Locate the cell with the specified text and output its [x, y] center coordinate. 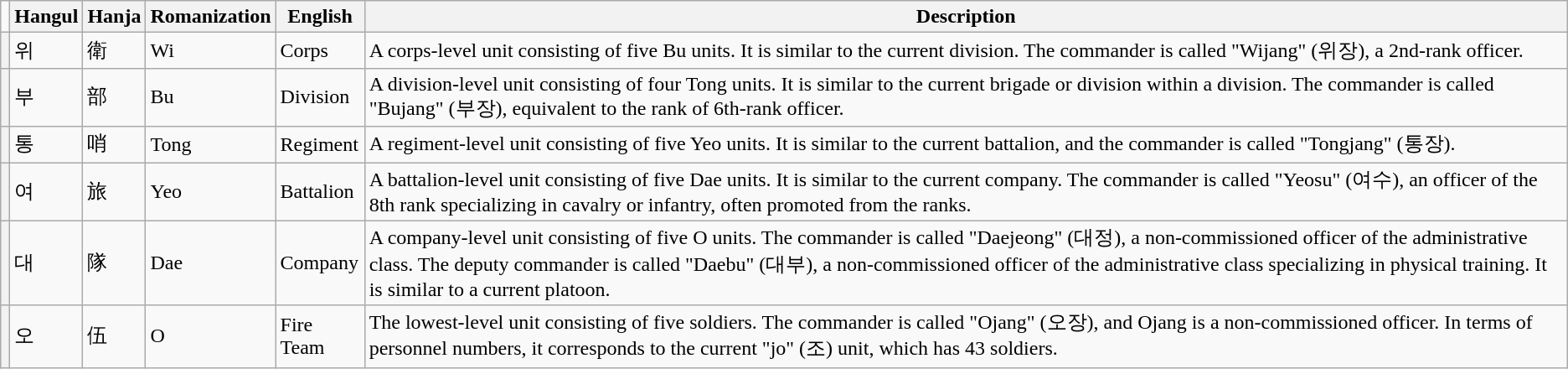
Bu [211, 97]
旅 [114, 192]
Battalion [320, 192]
Dae [211, 263]
위 [47, 50]
A regiment-level unit consisting of five Yeo units. It is similar to the current battalion, and the commander is called "Tongjang" (통장). [966, 144]
Hanja [114, 17]
부 [47, 97]
Regiment [320, 144]
English [320, 17]
Wi [211, 50]
여 [47, 192]
Company [320, 263]
伍 [114, 336]
Yeo [211, 192]
O [211, 336]
Division [320, 97]
Fire Team [320, 336]
部 [114, 97]
哨 [114, 144]
Corps [320, 50]
Hangul [47, 17]
Tong [211, 144]
隊 [114, 263]
Romanization [211, 17]
衛 [114, 50]
통 [47, 144]
오 [47, 336]
Description [966, 17]
대 [47, 263]
A corps-level unit consisting of five Bu units. It is similar to the current division. The commander is called "Wijang" (위장), a 2nd-rank officer. [966, 50]
